Extract the (x, y) coordinate from the center of the cell holding the provided text.  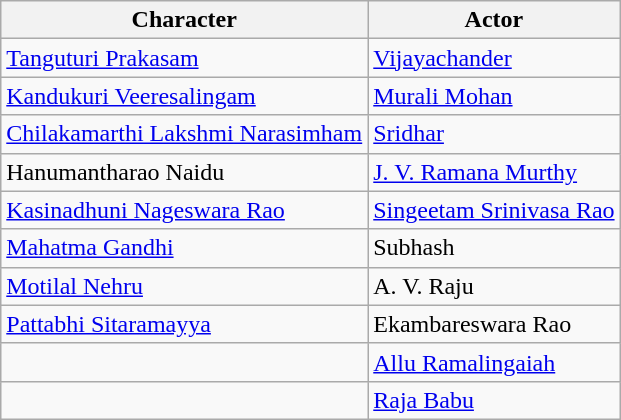
A. V. Raju (494, 286)
Kasinadhuni Nageswara Rao (184, 210)
Actor (494, 20)
Singeetam Srinivasa Rao (494, 210)
Raja Babu (494, 400)
Ekambareswara Rao (494, 324)
J. V. Ramana Murthy (494, 172)
Allu Ramalingaiah (494, 362)
Motilal Nehru (184, 286)
Vijayachander (494, 58)
Subhash (494, 248)
Tanguturi Prakasam (184, 58)
Mahatma Gandhi (184, 248)
Pattabhi Sitaramayya (184, 324)
Hanumantharao Naidu (184, 172)
Character (184, 20)
Murali Mohan (494, 96)
Kandukuri Veeresalingam (184, 96)
Sridhar (494, 134)
Chilakamarthi Lakshmi Narasimham (184, 134)
